Detect which cell encompasses the target text, then output its (X, Y) center coordinate. 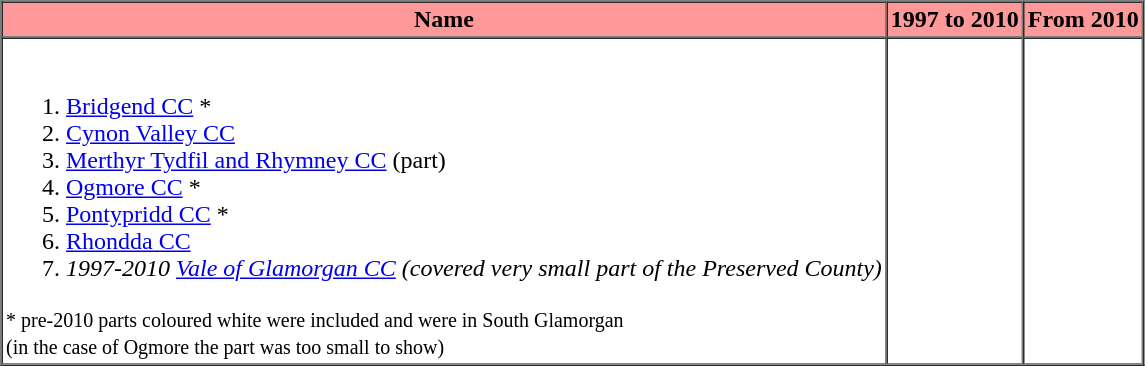
From 2010 (1083, 20)
Name (444, 20)
1997 to 2010 (954, 20)
